From the cell containing the given text, extract its center point as (X, Y) coordinate. 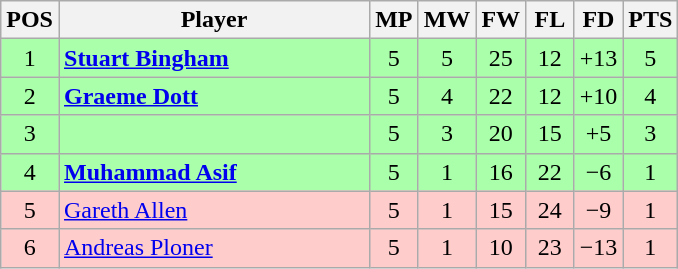
PTS (650, 20)
MW (447, 20)
Stuart Bingham (214, 58)
10 (501, 248)
Andreas Ploner (214, 248)
−13 (598, 248)
+13 (598, 58)
Graeme Dott (214, 96)
+5 (598, 134)
FD (598, 20)
16 (501, 172)
20 (501, 134)
MP (394, 20)
POS (30, 20)
Player (214, 20)
FW (501, 20)
6 (30, 248)
−6 (598, 172)
Gareth Allen (214, 210)
+10 (598, 96)
24 (550, 210)
2 (30, 96)
−9 (598, 210)
FL (550, 20)
Muhammad Asif (214, 172)
23 (550, 248)
25 (501, 58)
